Extract the [X, Y] coordinate from the center of the cell holding the provided text.  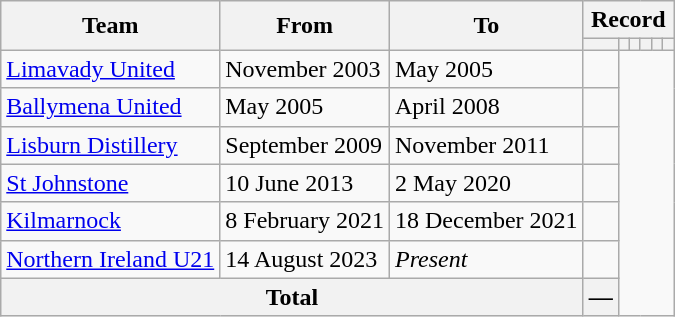
November 2003 [305, 69]
Limavady United [110, 69]
Northern Ireland U21 [110, 259]
18 December 2021 [486, 221]
14 August 2023 [305, 259]
8 February 2021 [305, 221]
Present [486, 259]
Team [110, 26]
2 May 2020 [486, 183]
— [600, 297]
Record [628, 20]
Lisburn Distillery [110, 145]
Kilmarnock [110, 221]
September 2009 [305, 145]
Ballymena United [110, 107]
November 2011 [486, 145]
10 June 2013 [305, 183]
Total [292, 297]
St Johnstone [110, 183]
From [305, 26]
To [486, 26]
April 2008 [486, 107]
